Capture the cell that displays the provided text and extract its (X, Y) central coordinate. 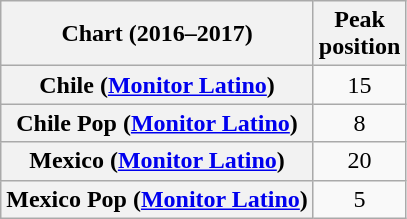
Chile Pop (Monitor Latino) (158, 123)
Mexico (Monitor Latino) (158, 161)
8 (359, 123)
5 (359, 199)
Chart (2016–2017) (158, 34)
15 (359, 85)
Peakposition (359, 34)
Mexico Pop (Monitor Latino) (158, 199)
Chile (Monitor Latino) (158, 85)
20 (359, 161)
